Return the [x, y] coordinate for the center point of the cell that contains the specified text.  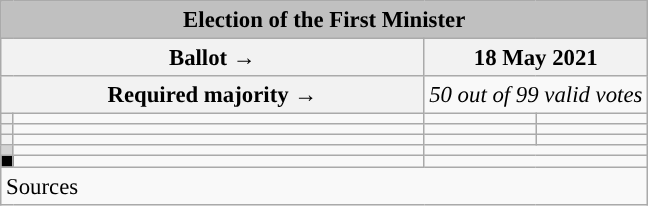
18 May 2021 [536, 58]
50 out of 99 valid votes [536, 95]
Required majority → [212, 95]
Sources [324, 186]
Ballot → [212, 58]
Election of the First Minister [324, 20]
